Detect which cell encompasses the target text, then output its [x, y] center coordinate. 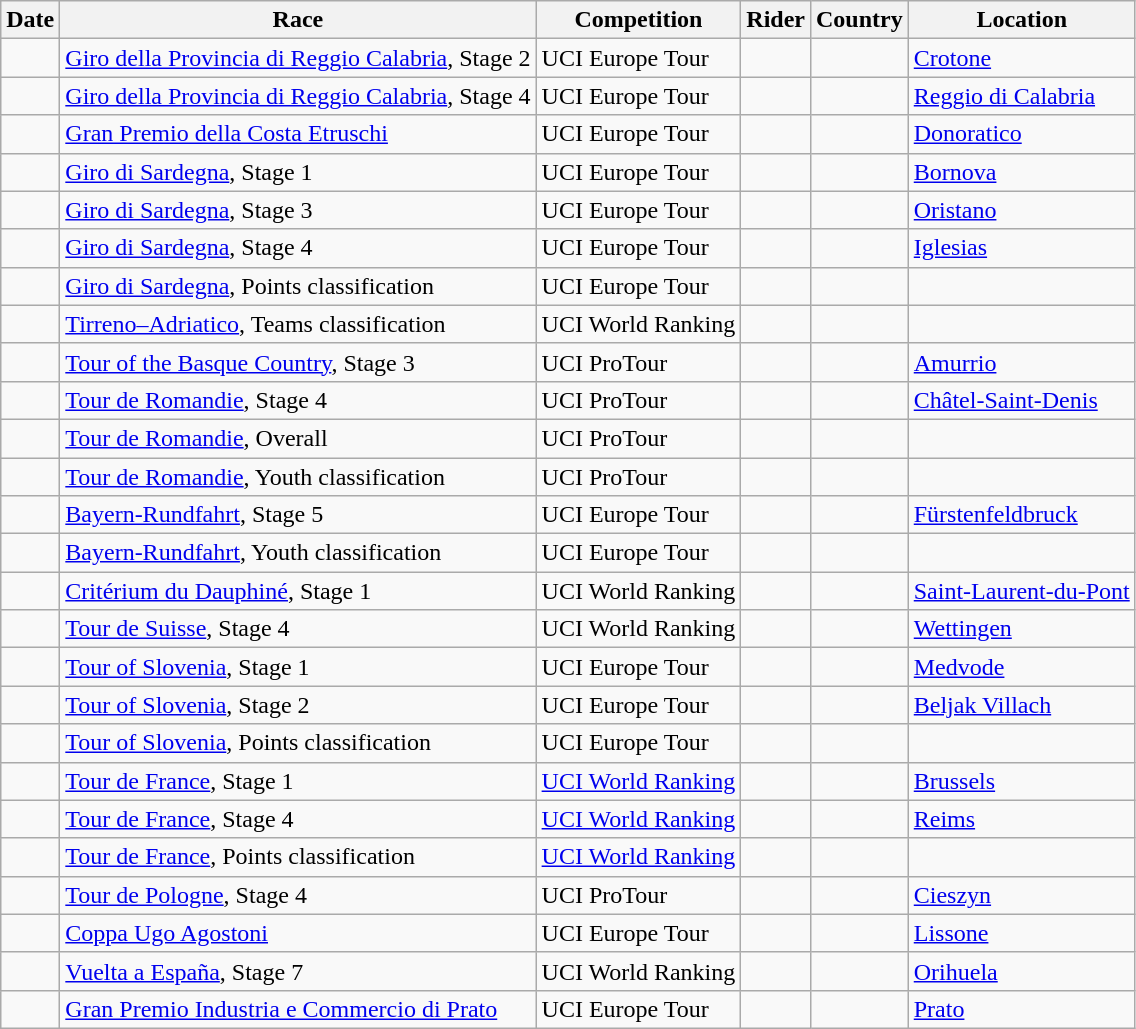
Tour de Romandie, Overall [298, 438]
Tour de France, Stage 4 [298, 819]
Fürstenfeldbruck [1022, 515]
Crotone [1022, 58]
Gran Premio della Costa Etruschi [298, 134]
Reims [1022, 819]
Tour de Pologne, Stage 4 [298, 895]
Lissone [1022, 933]
Tirreno–Adriatico, Teams classification [298, 324]
Bayern-Rundfahrt, Youth classification [298, 553]
Medvode [1022, 667]
Giro di Sardegna, Stage 3 [298, 210]
Oristano [1022, 210]
Gran Premio Industria e Commercio di Prato [298, 1009]
Tour de Suisse, Stage 4 [298, 629]
Giro di Sardegna, Stage 1 [298, 172]
Saint-Laurent-du-Pont [1022, 591]
Bayern-Rundfahrt, Stage 5 [298, 515]
Tour de France, Stage 1 [298, 781]
Reggio di Calabria [1022, 96]
Prato [1022, 1009]
Tour of Slovenia, Stage 2 [298, 705]
Country [859, 20]
Bornova [1022, 172]
Amurrio [1022, 362]
Cieszyn [1022, 895]
Tour de Romandie, Youth classification [298, 477]
Tour de France, Points classification [298, 857]
Vuelta a España, Stage 7 [298, 971]
Date [30, 20]
Critérium du Dauphiné, Stage 1 [298, 591]
Rider [776, 20]
Coppa Ugo Agostoni [298, 933]
Giro della Provincia di Reggio Calabria, Stage 4 [298, 96]
Tour of Slovenia, Points classification [298, 743]
Tour de Romandie, Stage 4 [298, 400]
Tour of the Basque Country, Stage 3 [298, 362]
Châtel-Saint-Denis [1022, 400]
Giro di Sardegna, Points classification [298, 286]
Donoratico [1022, 134]
Race [298, 20]
Competition [638, 20]
Orihuela [1022, 971]
Tour of Slovenia, Stage 1 [298, 667]
Location [1022, 20]
Brussels [1022, 781]
Wettingen [1022, 629]
Beljak Villach [1022, 705]
Iglesias [1022, 248]
Giro di Sardegna, Stage 4 [298, 248]
Giro della Provincia di Reggio Calabria, Stage 2 [298, 58]
